From the cell containing the given text, extract its center point as [x, y] coordinate. 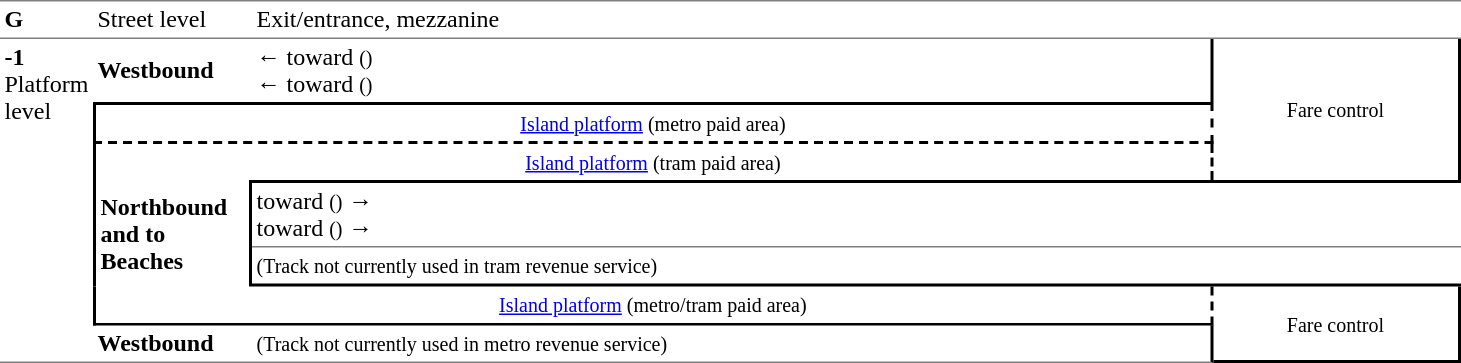
G [46, 20]
Westbound [172, 70]
toward () → toward () → [856, 214]
Street level [172, 20]
-1Platform level [46, 201]
(Track not currently used in tram revenue service) [856, 268]
Island platform (tram paid area) [653, 162]
Exit/entrance, mezzanine [856, 20]
Island platform (metro paid area) [653, 123]
← toward ()← toward () [732, 70]
Northbound and to Beaches [172, 233]
Island platform (metro/tram paid area) [653, 306]
